Identify which cell holds the provided text, then report its [X, Y] central coordinate. 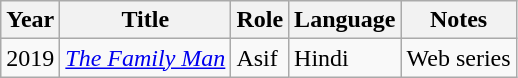
Role [260, 20]
The Family Man [146, 58]
Language [345, 20]
2019 [30, 58]
Asif [260, 58]
Web series [458, 58]
Title [146, 20]
Hindi [345, 58]
Year [30, 20]
Notes [458, 20]
